Return the [X, Y] coordinate for the center point of the cell that contains the specified text.  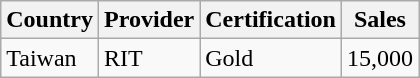
Sales [380, 20]
Taiwan [50, 58]
Country [50, 20]
RIT [148, 58]
Provider [148, 20]
Gold [271, 58]
15,000 [380, 58]
Certification [271, 20]
